Find where the given text appears and provide that cell's center as (x, y) coordinate. 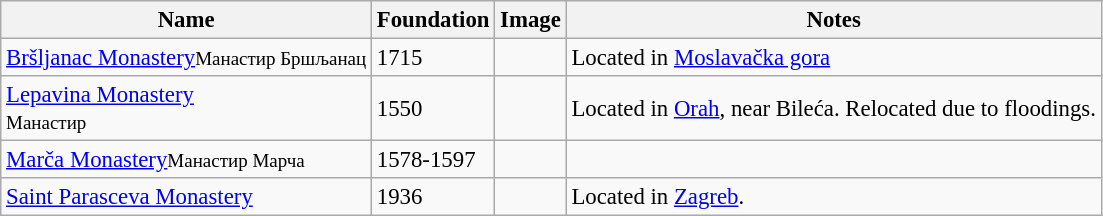
Saint Parasceva Monastery (186, 197)
1715 (434, 58)
Located in Moslavačka gora (834, 58)
1550 (434, 108)
Image (530, 20)
1936 (434, 197)
Lepavina MonasteryМанастир (186, 108)
Bršljanac MonasteryМанастир Бршљанац (186, 58)
Marča MonasteryМанастир Марча (186, 160)
Name (186, 20)
Foundation (434, 20)
Located in Orah, near Bileća. Relocated due to floodings. (834, 108)
1578-1597 (434, 160)
Located in Zagreb. (834, 197)
Notes (834, 20)
